Capture the cell that displays the provided text and extract its [x, y] central coordinate. 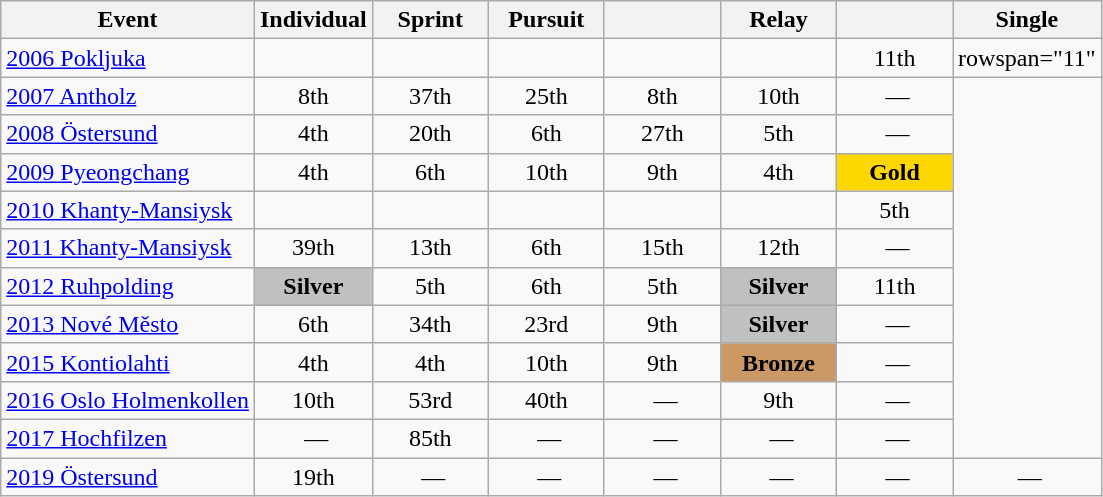
2011 Khanty-Mansiysk [128, 248]
2013 Nové Město [128, 324]
15th [662, 248]
Sprint [430, 20]
2010 Khanty-Mansiysk [128, 210]
2008 Östersund [128, 134]
Single [1028, 20]
2016 Oslo Holmenkollen [128, 400]
Event [128, 20]
2006 Pokljuka [128, 58]
12th [778, 248]
27th [662, 134]
2009 Pyeongchang [128, 172]
25th [546, 96]
85th [430, 438]
Individual [313, 20]
19th [313, 477]
23rd [546, 324]
34th [430, 324]
rowspan="11" [1028, 58]
39th [313, 248]
Gold [895, 172]
40th [546, 400]
37th [430, 96]
2012 Ruhpolding [128, 286]
13th [430, 248]
2019 Östersund [128, 477]
Bronze [778, 362]
Pursuit [546, 20]
Relay [778, 20]
20th [430, 134]
53rd [430, 400]
2015 Kontiolahti [128, 362]
2017 Hochfilzen [128, 438]
2007 Antholz [128, 96]
